Pinpoint the cell where the given text exists, returning its (x, y) midpoint coordinate. 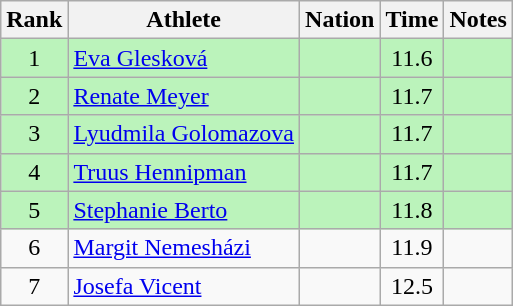
Athlete (184, 20)
2 (34, 96)
6 (34, 248)
Notes (478, 20)
Rank (34, 20)
7 (34, 286)
5 (34, 210)
4 (34, 172)
Margit Nemesházi (184, 248)
3 (34, 134)
Eva Glesková (184, 58)
1 (34, 58)
Stephanie Berto (184, 210)
Renate Meyer (184, 96)
Truus Hennipman (184, 172)
12.5 (412, 286)
Josefa Vicent (184, 286)
11.8 (412, 210)
Lyudmila Golomazova (184, 134)
11.6 (412, 58)
Time (412, 20)
11.9 (412, 248)
Nation (340, 20)
